Search for the cell housing the specified text and yield its [X, Y] center coordinate. 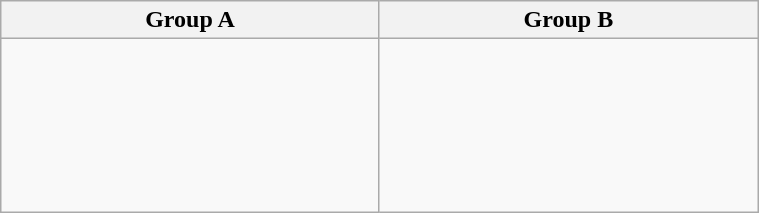
Group A [190, 20]
Group B [568, 20]
